Search for the cell housing the specified text and yield its [x, y] center coordinate. 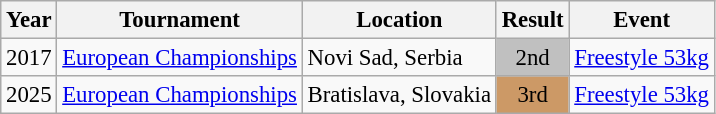
Tournament [180, 20]
3rd [532, 95]
Year [29, 20]
2017 [29, 58]
Event [642, 20]
Novi Sad, Serbia [399, 58]
Location [399, 20]
Bratislava, Slovakia [399, 95]
Result [532, 20]
2nd [532, 58]
2025 [29, 95]
